Return [X, Y] of the center of cell containing provided text 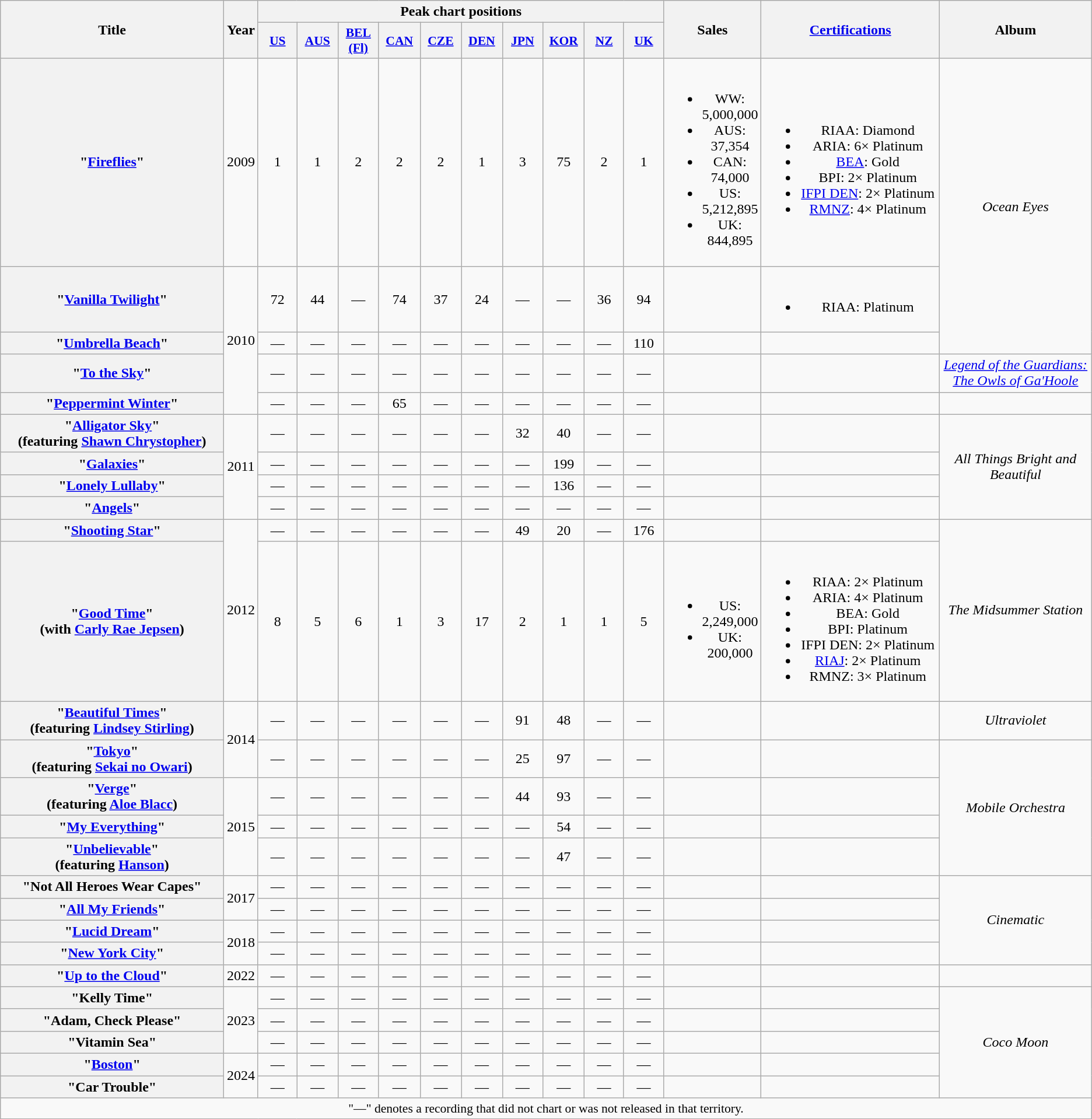
2010 [240, 340]
2012 [240, 610]
37 [440, 299]
Ocean Eyes [1016, 207]
WW: 5,000,000AUS: 37,354CAN: 74,000US: 5,212,895UK: 844,895 [713, 162]
74 [399, 299]
Cinematic [1016, 920]
97 [563, 758]
"Unbelievable"(featuring Hanson) [112, 856]
"Adam, Check Please" [112, 1020]
CAN [399, 41]
"Car Trouble" [112, 1087]
"New York City" [112, 953]
47 [563, 856]
DEN [482, 41]
US [278, 41]
"Beautiful Times"(featuring Lindsey Stirling) [112, 721]
94 [644, 299]
2014 [240, 740]
"Tokyo"(featuring Sekai no Owari) [112, 758]
"Lonely Lullaby" [112, 485]
2017 [240, 898]
110 [644, 343]
"Up to the Cloud" [112, 975]
"Vanilla Twilight" [112, 299]
75 [563, 162]
JPN [523, 41]
"Galaxies" [112, 463]
49 [523, 530]
6 [358, 622]
Coco Moon [1016, 1042]
72 [278, 299]
KOR [563, 41]
136 [563, 485]
BEL(Fl) [358, 41]
Peak chart positions [461, 12]
2018 [240, 942]
20 [563, 530]
91 [523, 721]
Title [112, 29]
Mobile Orchestra [1016, 807]
NZ [604, 41]
2024 [240, 1075]
"Angels" [112, 508]
32 [523, 433]
The Midsummer Station [1016, 610]
2015 [240, 827]
"Lucid Dream" [112, 931]
2023 [240, 1020]
CZE [440, 41]
40 [563, 433]
RIAA: 2× PlatinumARIA: 4× PlatinumBEA: GoldBPI: PlatinumIFPI DEN: 2× PlatinumRIAJ: 2× PlatinumRMNZ: 3× Platinum [850, 622]
"Kelly Time" [112, 998]
"Umbrella Beach" [112, 343]
65 [399, 403]
AUS [317, 41]
Album [1016, 29]
199 [563, 463]
"Boston" [112, 1064]
"To the Sky" [112, 373]
Certifications [850, 29]
"All My Friends" [112, 909]
"Vitamin Sea" [112, 1042]
176 [644, 530]
8 [278, 622]
54 [563, 827]
Legend of the Guardians:The Owls of Ga'Hoole [1016, 373]
RIAA: Platinum [850, 299]
RIAA: DiamondARIA: 6× PlatinumBEA: GoldBPI: 2× PlatinumIFPI DEN: 2× PlatinumRMNZ: 4× Platinum [850, 162]
"Peppermint Winter" [112, 403]
36 [604, 299]
17 [482, 622]
US: 2,249,000UK: 200,000 [713, 622]
All Things Bright and Beautiful [1016, 467]
2009 [240, 162]
Sales [713, 29]
"Not All Heroes Wear Capes" [112, 887]
48 [563, 721]
"—" denotes a recording that did not chart or was not released in that territory. [546, 1108]
24 [482, 299]
UK [644, 41]
"Shooting Star" [112, 530]
93 [563, 797]
2022 [240, 975]
Year [240, 29]
"Fireflies" [112, 162]
25 [523, 758]
"Verge"(featuring Aloe Blacc) [112, 797]
"My Everything" [112, 827]
"Good Time"(with Carly Rae Jepsen) [112, 622]
Ultraviolet [1016, 721]
"Alligator Sky"(featuring Shawn Chrystopher) [112, 433]
2011 [240, 467]
